For the text-containing cell, return its midpoint in (x, y) coordinate format. 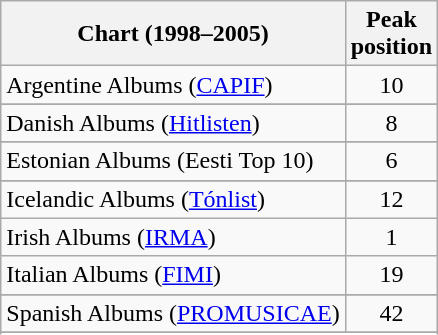
Italian Albums (FIMI) (173, 275)
8 (391, 123)
1 (391, 237)
Icelandic Albums (Tónlist) (173, 199)
Danish Albums (Hitlisten) (173, 123)
Peakposition (391, 34)
Estonian Albums (Eesti Top 10) (173, 161)
42 (391, 313)
Chart (1998–2005) (173, 34)
10 (391, 85)
Argentine Albums (CAPIF) (173, 85)
19 (391, 275)
Irish Albums (IRMA) (173, 237)
6 (391, 161)
Spanish Albums (PROMUSICAE) (173, 313)
12 (391, 199)
